Detect which cell encompasses the target text, then output its (x, y) center coordinate. 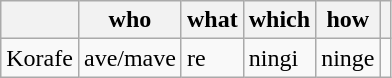
which (279, 20)
re (212, 58)
ningi (279, 58)
ave/mave (130, 58)
who (130, 20)
what (212, 20)
Korafe (40, 58)
how (348, 20)
ninge (348, 58)
